From the cell containing the given text, extract its center point as [x, y] coordinate. 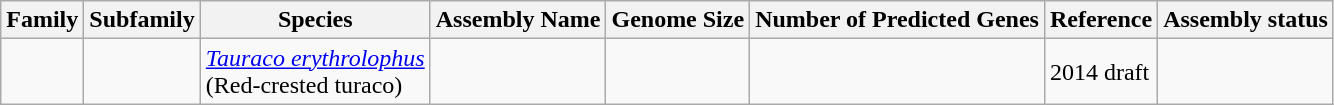
Tauraco erythrolophus(Red-crested turaco) [315, 72]
Genome Size [678, 20]
Subfamily [142, 20]
Reference [1100, 20]
2014 draft [1100, 72]
Family [42, 20]
Assembly Name [518, 20]
Species [315, 20]
Number of Predicted Genes [898, 20]
Assembly status [1246, 20]
